Capture the cell that displays the provided text and extract its (X, Y) central coordinate. 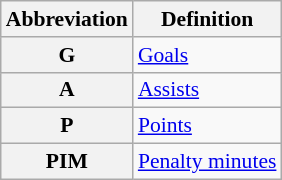
A (67, 90)
P (67, 126)
Points (208, 126)
PIM (67, 162)
Assists (208, 90)
Abbreviation (67, 19)
Penalty minutes (208, 162)
Goals (208, 55)
Definition (208, 19)
G (67, 55)
